Determine the [X, Y] coordinate at the center of the cell enclosing the given text.  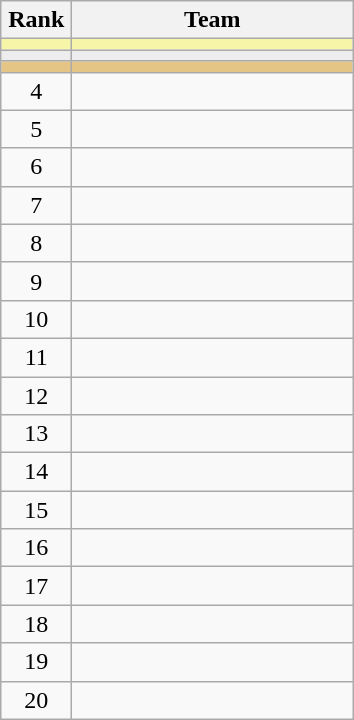
Team [212, 20]
20 [36, 700]
Rank [36, 20]
16 [36, 548]
9 [36, 281]
4 [36, 91]
8 [36, 243]
5 [36, 129]
18 [36, 624]
19 [36, 662]
11 [36, 357]
13 [36, 434]
15 [36, 510]
10 [36, 319]
12 [36, 395]
6 [36, 167]
7 [36, 205]
14 [36, 472]
17 [36, 586]
